Pinpoint the cell where the given text exists, returning its (x, y) midpoint coordinate. 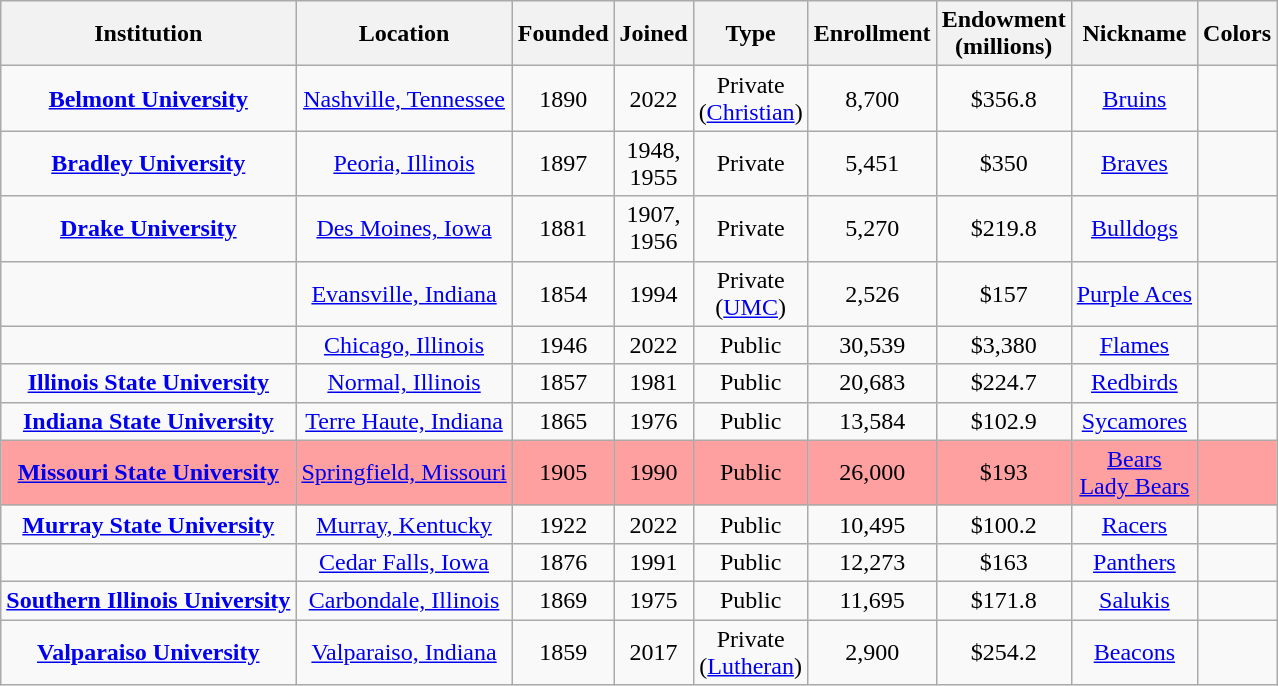
Private(UMC) (750, 294)
Bradley University (148, 164)
Carbondale, Illinois (404, 600)
Joined (654, 34)
$193 (1004, 472)
Salukis (1134, 600)
$350 (1004, 164)
Bulldogs (1134, 228)
1981 (654, 383)
1946 (563, 345)
1865 (563, 421)
5,451 (872, 164)
Valparaiso University (148, 652)
Terre Haute, Indiana (404, 421)
Redbirds (1134, 383)
Bruins (1134, 98)
Panthers (1134, 562)
Type (750, 34)
1857 (563, 383)
$3,380 (1004, 345)
26,000 (872, 472)
Chicago, Illinois (404, 345)
Flames (1134, 345)
$163 (1004, 562)
Springfield, Missouri (404, 472)
Drake University (148, 228)
Institution (148, 34)
$157 (1004, 294)
Purple Aces (1134, 294)
1905 (563, 472)
$219.8 (1004, 228)
$171.8 (1004, 600)
Endowment(millions) (1004, 34)
Des Moines, Iowa (404, 228)
Founded (563, 34)
1881 (563, 228)
Private(Lutheran) (750, 652)
12,273 (872, 562)
Illinois State University (148, 383)
5,270 (872, 228)
2017 (654, 652)
Evansville, Indiana (404, 294)
11,695 (872, 600)
1907,1956 (654, 228)
1869 (563, 600)
2,900 (872, 652)
2,526 (872, 294)
Braves (1134, 164)
$102.9 (1004, 421)
Missouri State University (148, 472)
1876 (563, 562)
1994 (654, 294)
Southern Illinois University (148, 600)
Murray State University (148, 524)
1922 (563, 524)
1990 (654, 472)
Sycamores (1134, 421)
1976 (654, 421)
Peoria, Illinois (404, 164)
1859 (563, 652)
Colors (1238, 34)
Nashville, Tennessee (404, 98)
Beacons (1134, 652)
Belmont University (148, 98)
$356.8 (1004, 98)
Murray, Kentucky (404, 524)
Private(Christian) (750, 98)
8,700 (872, 98)
13,584 (872, 421)
Enrollment (872, 34)
Location (404, 34)
Nickname (1134, 34)
1897 (563, 164)
20,683 (872, 383)
Valparaiso, Indiana (404, 652)
$100.2 (1004, 524)
Racers (1134, 524)
1948,1955 (654, 164)
30,539 (872, 345)
10,495 (872, 524)
1991 (654, 562)
BearsLady Bears (1134, 472)
1854 (563, 294)
1890 (563, 98)
Cedar Falls, Iowa (404, 562)
Normal, Illinois (404, 383)
Indiana State University (148, 421)
1975 (654, 600)
$254.2 (1004, 652)
$224.7 (1004, 383)
